Search for the cell housing the specified text and yield its (X, Y) center coordinate. 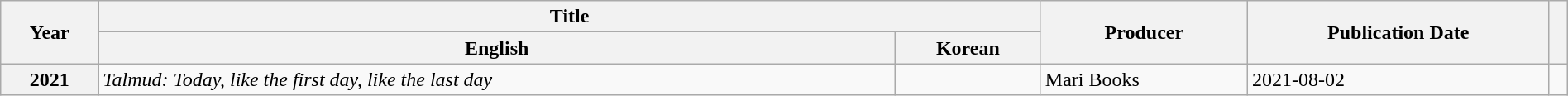
Korean (968, 48)
Mari Books (1144, 79)
2021 (50, 79)
Title (570, 17)
Year (50, 32)
English (497, 48)
Talmud: Today, like the first day, like the last day (497, 79)
2021-08-02 (1398, 79)
Publication Date (1398, 32)
Producer (1144, 32)
